Detect which cell encompasses the target text, then output its [X, Y] center coordinate. 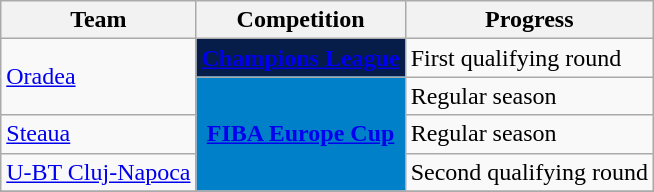
U-BT Cluj-Napoca [98, 172]
Champions League [300, 58]
FIBA Europe Cup [300, 134]
First qualifying round [529, 58]
Steaua [98, 134]
Oradea [98, 77]
Competition [300, 20]
Team [98, 20]
Second qualifying round [529, 172]
Progress [529, 20]
